Return [x, y] of the center of cell containing provided text 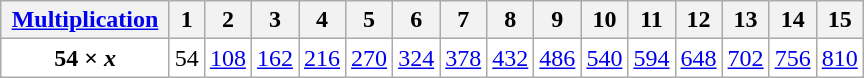
216 [322, 58]
756 [792, 58]
6 [416, 20]
702 [746, 58]
2 [228, 20]
486 [558, 58]
7 [464, 20]
162 [274, 58]
810 [840, 58]
9 [558, 20]
270 [370, 58]
3 [274, 20]
594 [652, 58]
12 [698, 20]
54 × x [86, 58]
108 [228, 58]
648 [698, 58]
15 [840, 20]
1 [186, 20]
11 [652, 20]
5 [370, 20]
54 [186, 58]
432 [510, 58]
540 [604, 58]
378 [464, 58]
8 [510, 20]
Multiplication [86, 20]
14 [792, 20]
10 [604, 20]
324 [416, 58]
4 [322, 20]
13 [746, 20]
